Search for the cell housing the specified text and yield its (x, y) center coordinate. 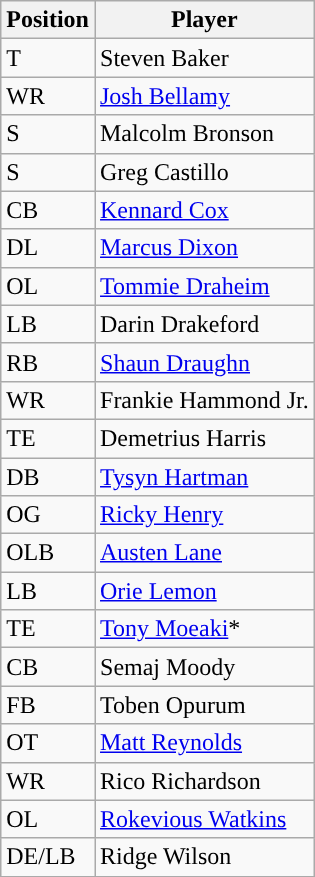
Position (48, 20)
OLB (48, 553)
Malcolm Bronson (204, 134)
Toben Opurum (204, 705)
DL (48, 248)
Steven Baker (204, 58)
FB (48, 705)
Ridge Wilson (204, 857)
Orie Lemon (204, 591)
Darin Drakeford (204, 324)
Semaj Moody (204, 667)
Rico Richardson (204, 781)
Matt Reynolds (204, 743)
Kennard Cox (204, 210)
Greg Castillo (204, 172)
T (48, 58)
DB (48, 477)
Austen Lane (204, 553)
RB (48, 362)
Player (204, 20)
Tony Moeaki* (204, 629)
Ricky Henry (204, 515)
Frankie Hammond Jr. (204, 400)
Marcus Dixon (204, 248)
OG (48, 515)
OT (48, 743)
Tommie Draheim (204, 286)
Demetrius Harris (204, 438)
DE/LB (48, 857)
Josh Bellamy (204, 96)
Shaun Draughn (204, 362)
Rokevious Watkins (204, 819)
Tysyn Hartman (204, 477)
